Pinpoint the cell where the given text exists, returning its [x, y] midpoint coordinate. 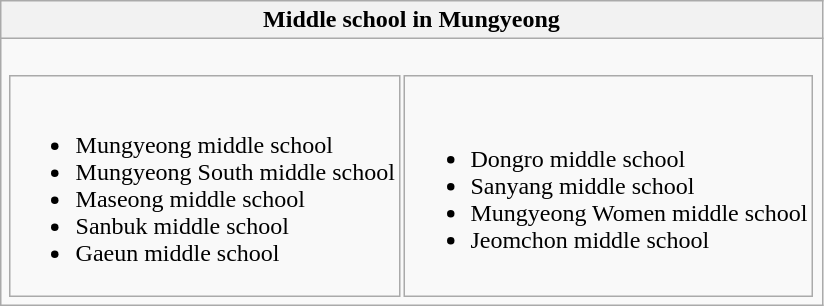
Dongro middle schoolSanyang middle schoolMungyeong Women middle schoolJeomchon middle school [609, 186]
Mungyeong middle schoolMungyeong South middle schoolMaseong middle schoolSanbuk middle schoolGaeun middle school [205, 186]
Middle school in Mungyeong [412, 20]
